Return the [x, y] coordinate for the center point of the cell that contains the specified text.  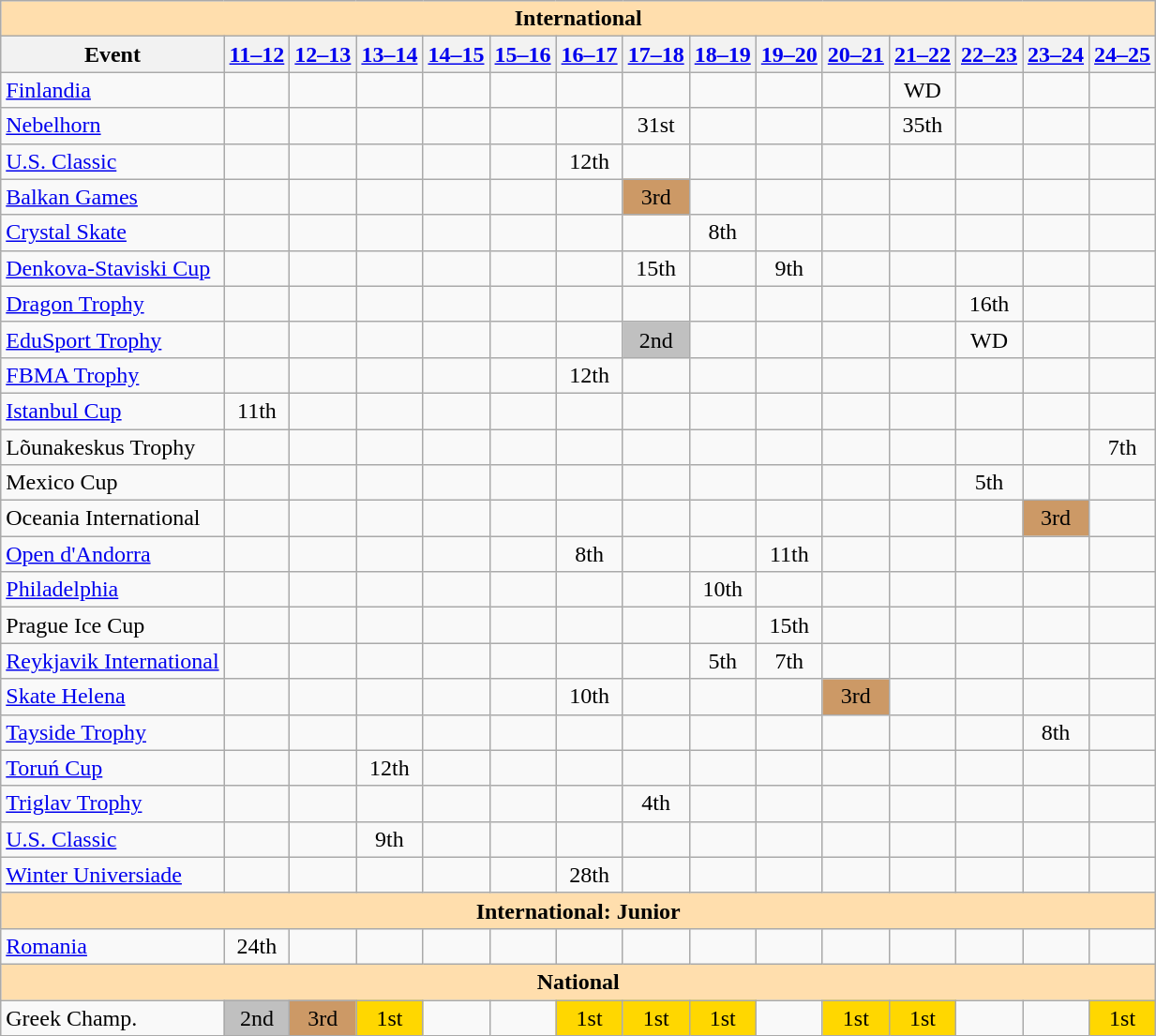
Istanbul Cup [113, 411]
Event [113, 54]
Finlandia [113, 90]
23–24 [1056, 54]
Mexico Cup [113, 483]
Philadelphia [113, 590]
13–14 [390, 54]
Oceania International [113, 518]
Toruń Cup [113, 768]
16th [988, 304]
18–19 [722, 54]
Denkova-Staviski Cup [113, 268]
Crystal Skate [113, 233]
FBMA Trophy [113, 375]
28th [589, 875]
Greek Champ. [113, 1017]
11–12 [257, 54]
16–17 [589, 54]
15–16 [523, 54]
24–25 [1123, 54]
Triglav Trophy [113, 803]
12–13 [323, 54]
Lõunakeskus Trophy [113, 447]
4th [656, 803]
17–18 [656, 54]
Winter Universiade [113, 875]
21–22 [923, 54]
Prague Ice Cup [113, 625]
14–15 [456, 54]
20–21 [855, 54]
22–23 [988, 54]
Dragon Trophy [113, 304]
19–20 [789, 54]
Romania [113, 946]
35th [923, 126]
31st [656, 126]
Skate Helena [113, 697]
Balkan Games [113, 197]
Tayside Trophy [113, 732]
International: Junior [578, 910]
EduSport Trophy [113, 339]
Nebelhorn [113, 126]
International [578, 19]
Reykjavik International [113, 661]
National [578, 982]
24th [257, 946]
Open d'Andorra [113, 554]
